Scan for the cell matching the given text and deliver its [x, y] coordinate at center. 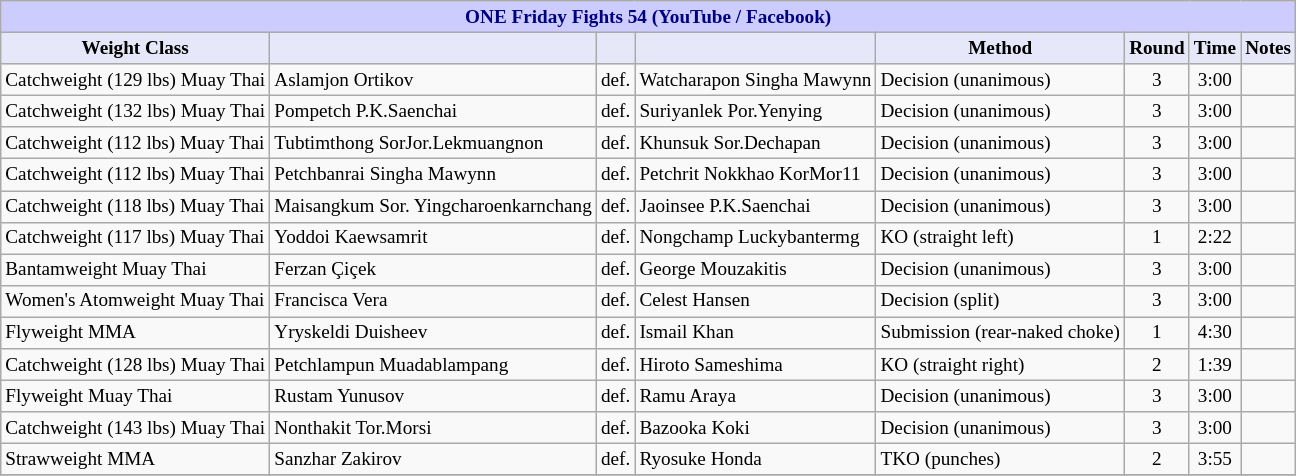
Decision (split) [1000, 301]
Flyweight MMA [136, 333]
Nonthakit Tor.Morsi [434, 428]
ONE Friday Fights 54 (YouTube / Facebook) [648, 17]
Petchbanrai Singha Mawynn [434, 175]
Ferzan Çiçek [434, 270]
2:22 [1214, 238]
Ryosuke Honda [756, 460]
Yoddoi Kaewsamrit [434, 238]
Catchweight (128 lbs) Muay Thai [136, 365]
Catchweight (118 lbs) Muay Thai [136, 206]
Celest Hansen [756, 301]
Submission (rear-naked choke) [1000, 333]
Method [1000, 48]
TKO (punches) [1000, 460]
Tubtimthong SorJor.Lekmuangnon [434, 143]
Francisca Vera [434, 301]
Petchlampun Muadablampang [434, 365]
Suriyanlek Por.Yenying [756, 111]
3:55 [1214, 460]
Catchweight (132 lbs) Muay Thai [136, 111]
Rustam Yunusov [434, 396]
4:30 [1214, 333]
Ramu Araya [756, 396]
Nongchamp Luckybantermg [756, 238]
Flyweight Muay Thai [136, 396]
Maisangkum Sor. Yingcharoenkarnchang [434, 206]
Pompetch P.K.Saenchai [434, 111]
KO (straight left) [1000, 238]
Khunsuk Sor.Dechapan [756, 143]
Ismail Khan [756, 333]
Round [1158, 48]
Sanzhar Zakirov [434, 460]
Bazooka Koki [756, 428]
Weight Class [136, 48]
Women's Atomweight Muay Thai [136, 301]
George Mouzakitis [756, 270]
Catchweight (129 lbs) Muay Thai [136, 80]
Jaoinsee P.K.Saenchai [756, 206]
Bantamweight Muay Thai [136, 270]
Catchweight (143 lbs) Muay Thai [136, 428]
Time [1214, 48]
Strawweight MMA [136, 460]
Petchrit Nokkhao KorMor11 [756, 175]
Aslamjon Ortikov [434, 80]
KO (straight right) [1000, 365]
Hiroto Sameshima [756, 365]
Watcharapon Singha Mawynn [756, 80]
Yryskeldi Duisheev [434, 333]
Notes [1268, 48]
1:39 [1214, 365]
Catchweight (117 lbs) Muay Thai [136, 238]
